Identify which cell holds the provided text, then report its [X, Y] central coordinate. 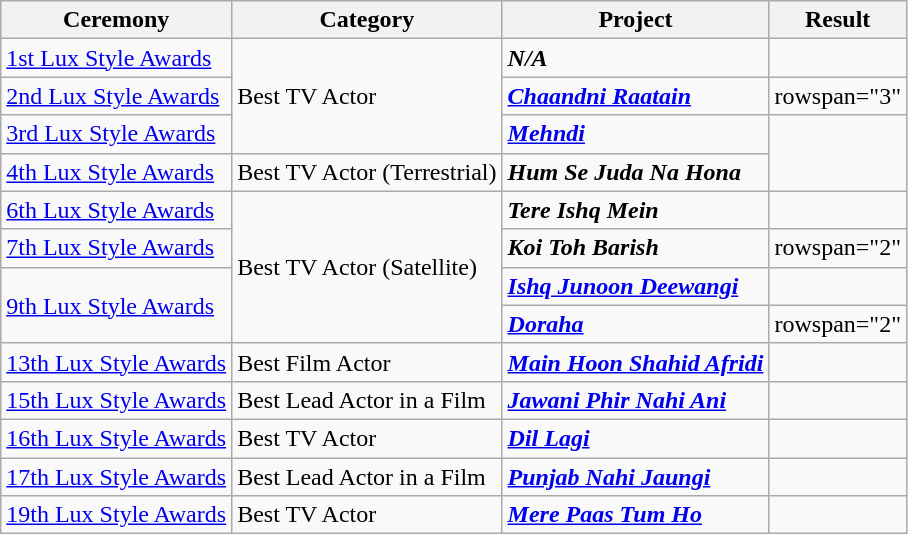
Project [636, 20]
N/A [636, 58]
6th Lux Style Awards [116, 210]
16th Lux Style Awards [116, 438]
7th Lux Style Awards [116, 248]
9th Lux Style Awards [116, 305]
13th Lux Style Awards [116, 362]
2nd Lux Style Awards [116, 96]
Jawani Phir Nahi Ani [636, 400]
Best Film Actor [367, 362]
19th Lux Style Awards [116, 515]
4th Lux Style Awards [116, 172]
15th Lux Style Awards [116, 400]
Hum Se Juda Na Hona [636, 172]
Ishq Junoon Deewangi [636, 286]
1st Lux Style Awards [116, 58]
Chaandni Raatain [636, 96]
Result [838, 20]
Best TV Actor (Terrestrial) [367, 172]
rowspan="3" [838, 96]
Main Hoon Shahid Afridi [636, 362]
Tere Ishq Mein [636, 210]
Koi Toh Barish [636, 248]
Mehndi [636, 134]
Punjab Nahi Jaungi [636, 477]
Dil Lagi [636, 438]
Mere Paas Tum Ho [636, 515]
Doraha [636, 324]
Best TV Actor (Satellite) [367, 267]
3rd Lux Style Awards [116, 134]
17th Lux Style Awards [116, 477]
Category [367, 20]
Ceremony [116, 20]
